Determine the [x, y] coordinate at the center of the cell enclosing the given text.  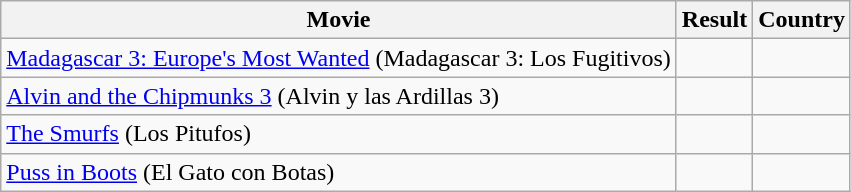
The Smurfs (Los Pitufos) [339, 134]
Result [714, 20]
Alvin and the Chipmunks 3 (Alvin y las Ardillas 3) [339, 96]
Movie [339, 20]
Madagascar 3: Europe's Most Wanted (Madagascar 3: Los Fugitivos) [339, 58]
Puss in Boots (El Gato con Botas) [339, 172]
Country [802, 20]
